Determine the [X, Y] coordinate at the center of the cell enclosing the given text.  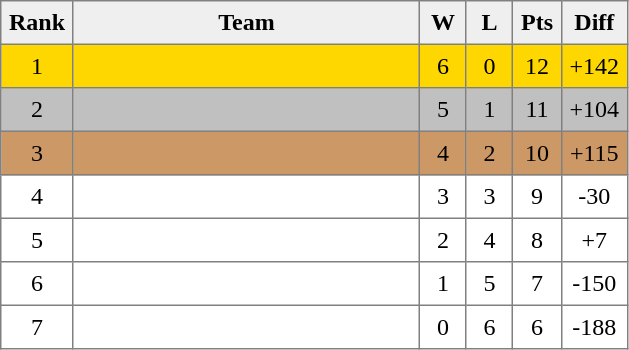
Pts [537, 23]
-150 [594, 284]
Diff [594, 23]
W [443, 23]
+142 [594, 66]
+104 [594, 110]
8 [537, 240]
12 [537, 66]
9 [537, 197]
-30 [594, 197]
L [489, 23]
Team [246, 23]
Rank [38, 23]
11 [537, 110]
10 [537, 153]
+7 [594, 240]
+115 [594, 153]
-188 [594, 327]
